Return the [x, y] coordinate for the center point of the cell that contains the specified text.  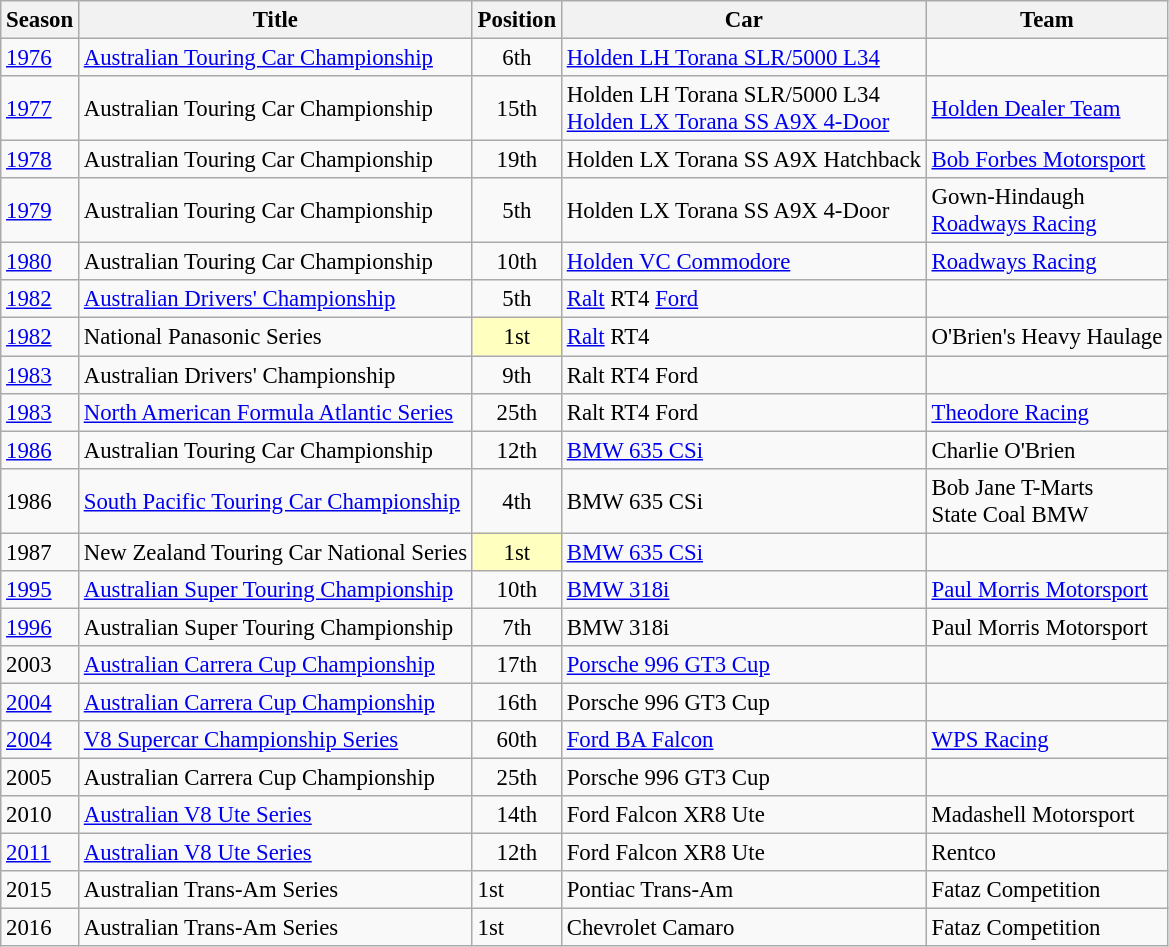
17th [516, 665]
1987 [40, 552]
16th [516, 702]
Position [516, 20]
National Panasonic Series [275, 337]
Charlie O'Brien [1046, 450]
14th [516, 815]
Car [744, 20]
1977 [40, 108]
1996 [40, 627]
Holden VC Commodore [744, 262]
Chevrolet Camaro [744, 928]
Roadways Racing [1046, 262]
2011 [40, 853]
Ford BA Falcon [744, 740]
19th [516, 160]
Rentco [1046, 853]
7th [516, 627]
Title [275, 20]
Team [1046, 20]
Bob Forbes Motorsport [1046, 160]
O'Brien's Heavy Haulage [1046, 337]
South Pacific Touring Car Championship [275, 500]
Madashell Motorsport [1046, 815]
Bob Jane T-MartsState Coal BMW [1046, 500]
Pontiac Trans-Am [744, 890]
Holden Dealer Team [1046, 108]
New Zealand Touring Car National Series [275, 552]
Ralt RT4 [744, 337]
1979 [40, 210]
1980 [40, 262]
4th [516, 500]
Theodore Racing [1046, 412]
2005 [40, 778]
Holden LH Torana SLR/5000 L34Holden LX Torana SS A9X 4-Door [744, 108]
Holden LX Torana SS A9X Hatchback [744, 160]
1978 [40, 160]
1995 [40, 590]
60th [516, 740]
2003 [40, 665]
Season [40, 20]
2010 [40, 815]
Holden LX Torana SS A9X 4-Door [744, 210]
Gown-HindaughRoadways Racing [1046, 210]
1976 [40, 58]
6th [516, 58]
2015 [40, 890]
15th [516, 108]
Holden LH Torana SLR/5000 L34 [744, 58]
V8 Supercar Championship Series [275, 740]
North American Formula Atlantic Series [275, 412]
2016 [40, 928]
9th [516, 375]
WPS Racing [1046, 740]
